Pinpoint the cell where the given text exists, returning its (x, y) midpoint coordinate. 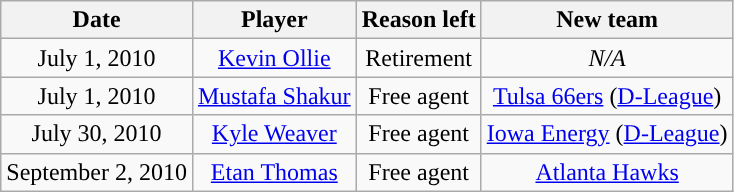
July 30, 2010 (97, 134)
Tulsa 66ers (D-League) (607, 96)
Etan Thomas (274, 172)
Iowa Energy (D-League) (607, 134)
Atlanta Hawks (607, 172)
Kevin Ollie (274, 58)
September 2, 2010 (97, 172)
Kyle Weaver (274, 134)
Date (97, 20)
Mustafa Shakur (274, 96)
N/A (607, 58)
New team (607, 20)
Reason left (418, 20)
Player (274, 20)
Retirement (418, 58)
